Search for the cell housing the specified text and yield its (X, Y) center coordinate. 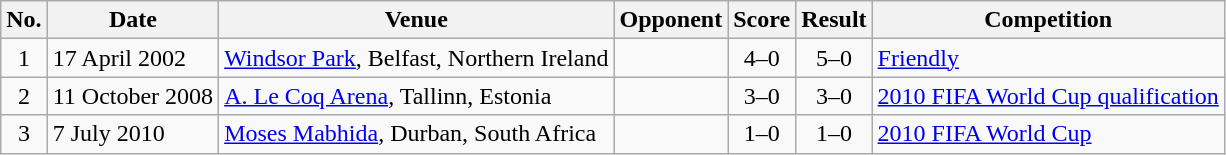
Date (132, 20)
Windsor Park, Belfast, Northern Ireland (416, 58)
7 July 2010 (132, 134)
2010 FIFA World Cup (1048, 134)
2010 FIFA World Cup qualification (1048, 96)
4–0 (762, 58)
Moses Mabhida, Durban, South Africa (416, 134)
A. Le Coq Arena, Tallinn, Estonia (416, 96)
1 (24, 58)
Competition (1048, 20)
3 (24, 134)
17 April 2002 (132, 58)
Opponent (671, 20)
5–0 (834, 58)
Score (762, 20)
Venue (416, 20)
11 October 2008 (132, 96)
Result (834, 20)
2 (24, 96)
Friendly (1048, 58)
No. (24, 20)
